Provide the (X, Y) coordinate of the cell's center where the given text is located.  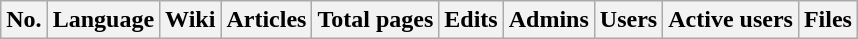
Total pages (376, 20)
Language (103, 20)
Edits (471, 20)
No. (24, 20)
Admins (548, 20)
Files (828, 20)
Active users (731, 20)
Users (628, 20)
Articles (266, 20)
Wiki (190, 20)
